Pinpoint the cell where the given text exists, returning its [x, y] midpoint coordinate. 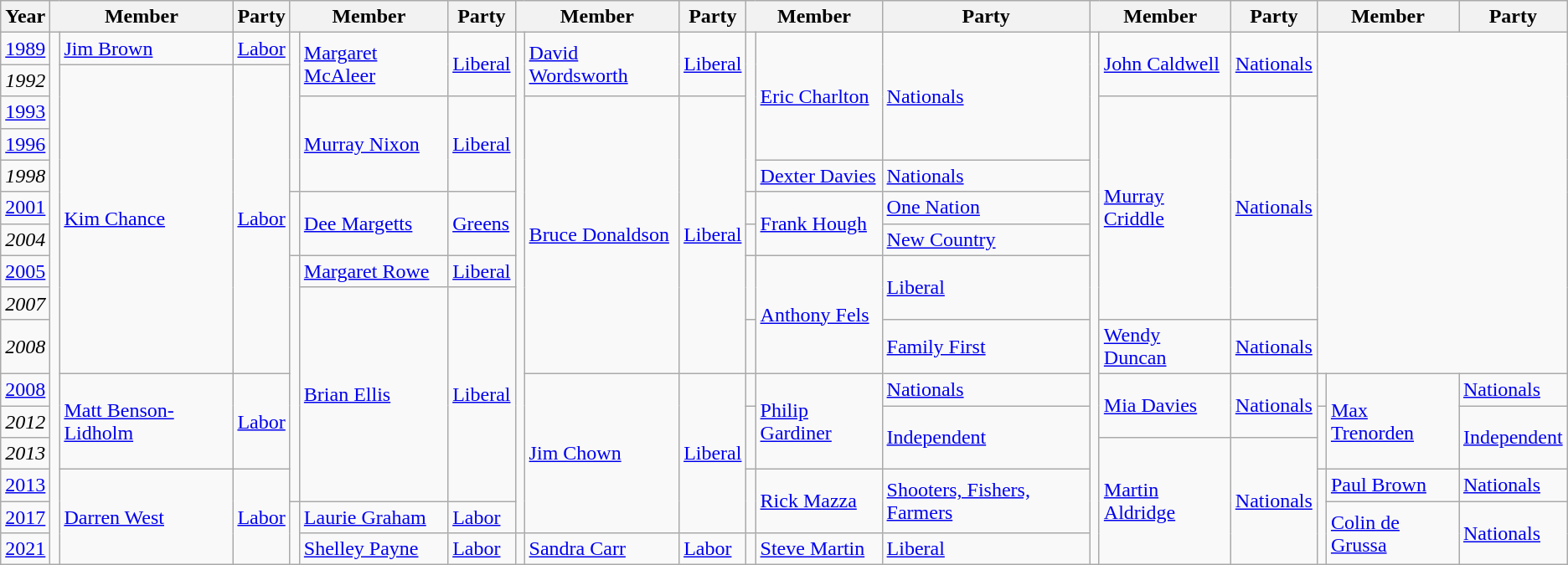
Philip Gardiner [819, 421]
Jim Chown [601, 453]
Wendy Duncan [1164, 347]
Kim Chance [146, 219]
Shooters, Fishers, Farmers [986, 501]
Year [25, 17]
Margaret McAleer [374, 64]
New Country [986, 239]
2017 [25, 517]
2004 [25, 239]
Anthony Fels [819, 315]
Greens [482, 223]
Shelley Payne [374, 549]
John Caldwell [1164, 64]
Brian Ellis [374, 393]
Colin de Grussa [1392, 533]
Murray Criddle [1164, 208]
Matt Benson-Lidholm [146, 421]
Eric Charlton [819, 96]
Bruce Donaldson [601, 235]
Dexter Davies [819, 176]
Family First [986, 347]
Dee Margetts [374, 223]
1993 [25, 112]
One Nation [986, 208]
Murray Nixon [374, 144]
1992 [25, 80]
Frank Hough [819, 223]
Jim Brown [146, 49]
Rick Mazza [819, 501]
Max Trenorden [1392, 421]
1989 [25, 49]
Martin Aldridge [1164, 501]
Darren West [146, 517]
Steve Martin [819, 549]
Mia Davies [1164, 405]
2007 [25, 303]
2021 [25, 549]
Paul Brown [1392, 485]
Sandra Carr [601, 549]
2001 [25, 208]
2005 [25, 271]
Laurie Graham [374, 517]
1998 [25, 176]
Margaret Rowe [374, 271]
2012 [25, 421]
1996 [25, 144]
David Wordsworth [601, 64]
